Scan for the cell matching the given text and deliver its [X, Y] coordinate at center. 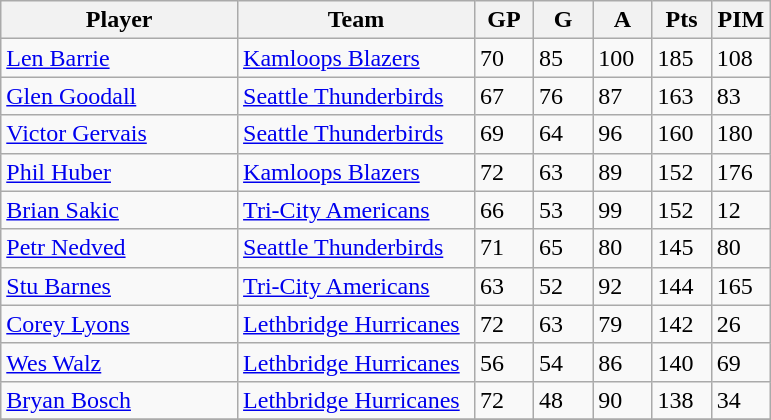
Player [120, 20]
65 [564, 248]
100 [622, 58]
Phil Huber [120, 172]
140 [682, 362]
Pts [682, 20]
85 [564, 58]
144 [682, 286]
Len Barrie [120, 58]
90 [622, 400]
83 [740, 96]
A [622, 20]
71 [504, 248]
64 [564, 134]
160 [682, 134]
48 [564, 400]
Corey Lyons [120, 324]
Team [356, 20]
79 [622, 324]
180 [740, 134]
53 [564, 210]
89 [622, 172]
86 [622, 362]
87 [622, 96]
176 [740, 172]
PIM [740, 20]
G [564, 20]
96 [622, 134]
GP [504, 20]
67 [504, 96]
52 [564, 286]
99 [622, 210]
Bryan Bosch [120, 400]
145 [682, 248]
66 [504, 210]
Victor Gervais [120, 134]
185 [682, 58]
108 [740, 58]
56 [504, 362]
Brian Sakic [120, 210]
Petr Nedved [120, 248]
92 [622, 286]
165 [740, 286]
12 [740, 210]
Wes Walz [120, 362]
138 [682, 400]
163 [682, 96]
54 [564, 362]
Glen Goodall [120, 96]
76 [564, 96]
Stu Barnes [120, 286]
34 [740, 400]
26 [740, 324]
70 [504, 58]
142 [682, 324]
